Scan for the cell matching the given text and deliver its (x, y) coordinate at center. 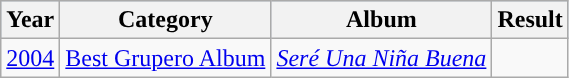
Seré Una Niña Buena (382, 58)
Best Grupero Album (166, 58)
Year (30, 20)
2004 (30, 58)
Album (382, 20)
Category (166, 20)
Result (530, 20)
